Return the (X, Y) coordinate for the center point of the cell that contains the specified text.  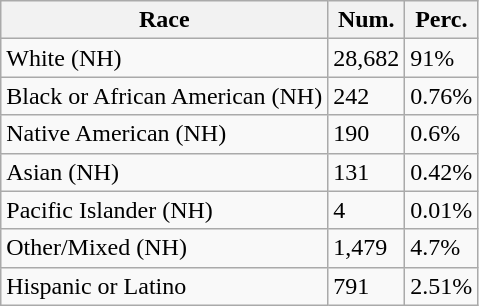
Race (164, 20)
0.76% (442, 96)
Perc. (442, 20)
131 (366, 172)
Pacific Islander (NH) (164, 210)
0.6% (442, 134)
0.01% (442, 210)
190 (366, 134)
28,682 (366, 58)
Asian (NH) (164, 172)
242 (366, 96)
Native American (NH) (164, 134)
Hispanic or Latino (164, 286)
Other/Mixed (NH) (164, 248)
4 (366, 210)
Black or African American (NH) (164, 96)
Num. (366, 20)
1,479 (366, 248)
0.42% (442, 172)
791 (366, 286)
2.51% (442, 286)
White (NH) (164, 58)
4.7% (442, 248)
91% (442, 58)
